Output the [X, Y] coordinate of the center of the cell containing the given text.  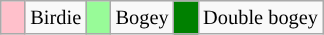
Bogey [142, 17]
Birdie [56, 17]
Double bogey [260, 17]
